Scan for the cell matching the given text and deliver its [x, y] coordinate at center. 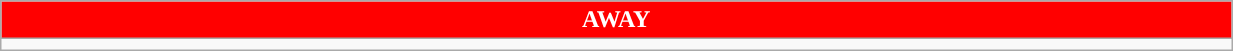
AWAY [616, 20]
